Extract the (x, y) coordinate from the center of the cell holding the provided text.  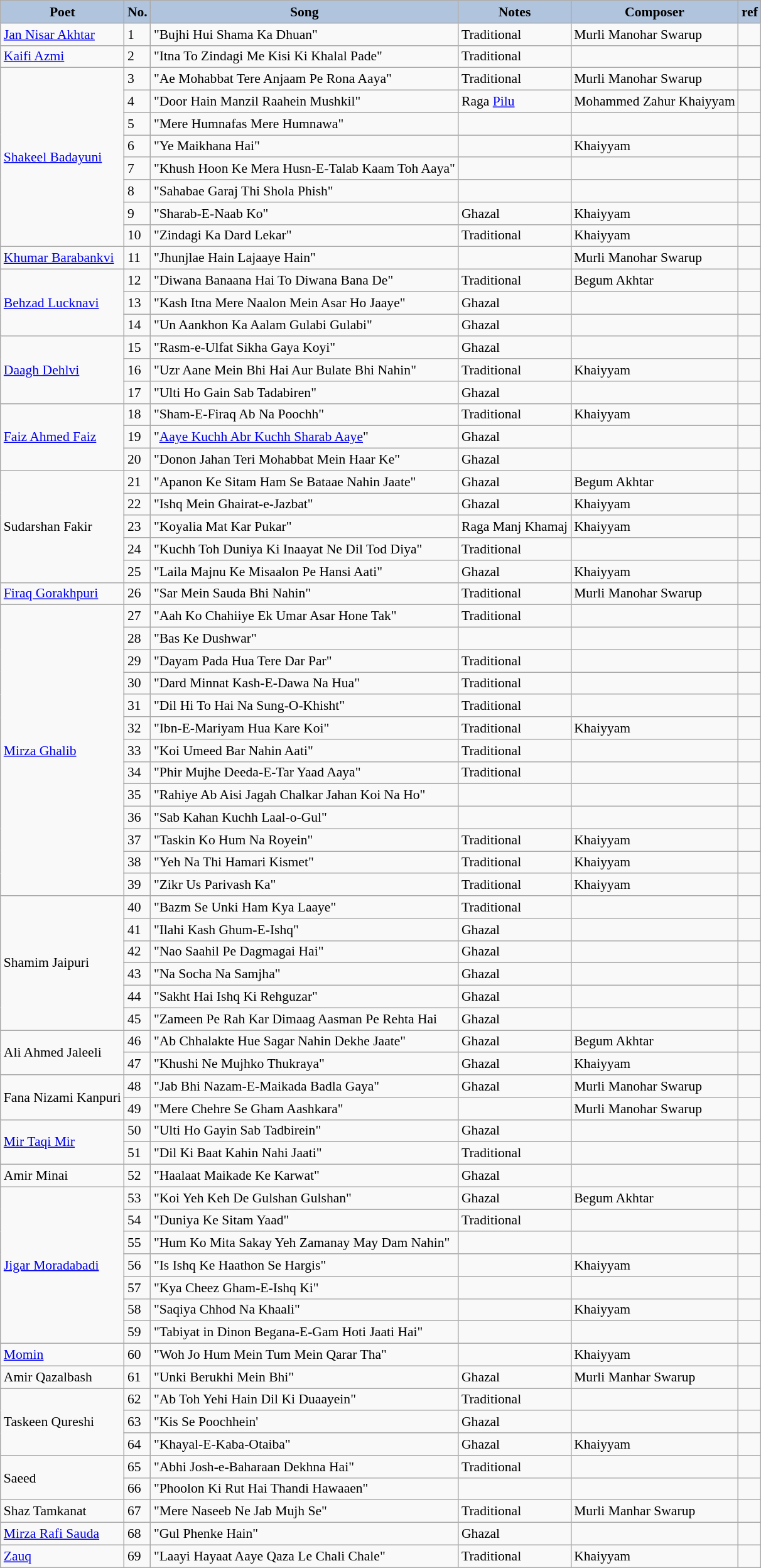
"Zindagi Ka Dard Lekar" (305, 236)
Jan Nisar Akhtar (63, 35)
"Khushi Ne Mujhko Thukraya" (305, 1064)
"Yeh Na Thi Hamari Kismet" (305, 863)
63 (138, 1422)
Firaq Gorakhpuri (63, 594)
43 (138, 974)
47 (138, 1064)
16 (138, 370)
"Bujhi Hui Shama Ka Dhuan" (305, 35)
1 (138, 35)
"Rahiye Ab Aisi Jagah Chalkar Jahan Koi Na Ho" (305, 795)
21 (138, 482)
"Khush Hoon Ke Mera Husn-E-Talab Kaam Toh Aaya" (305, 169)
Notes (515, 12)
"Abhi Josh-e-Baharaan Dekhna Hai" (305, 1467)
20 (138, 460)
40 (138, 907)
"Jhunjlae Hain Lajaaye Hain" (305, 258)
Shamim Jaipuri (63, 963)
14 (138, 325)
"Sharab-E-Naab Ko" (305, 214)
4 (138, 102)
Momin (63, 1355)
"Taskin Ko Hum Na Royein" (305, 840)
29 (138, 661)
"Bas Ke Dushwar" (305, 639)
ref (750, 12)
48 (138, 1086)
65 (138, 1467)
37 (138, 840)
"Kis Se Poochhein' (305, 1422)
17 (138, 393)
58 (138, 1310)
"Tabiyat in Dinon Begana-E-Gam Hoti Jaati Hai" (305, 1332)
"Mere Naseeb Ne Jab Mujh Se" (305, 1511)
28 (138, 639)
"Bazm Se Unki Ham Kya Laaye" (305, 907)
Amir Minai (63, 1176)
"Saqiya Chhod Na Khaali" (305, 1310)
Shaz Tamkanat (63, 1511)
30 (138, 683)
Daagh Dehlvi (63, 371)
6 (138, 146)
Saeed (63, 1478)
"Haalaat Maikade Ke Karwat" (305, 1176)
2 (138, 57)
Sudarshan Fakir (63, 526)
"Phir Mujhe Deeda-E-Tar Yaad Aaya" (305, 773)
62 (138, 1400)
"Un Aankhon Ka Aalam Gulabi Gulabi" (305, 325)
"Kya Cheez Gham-E-Ishq Ki" (305, 1288)
"Laayi Hayaat Aaye Qaza Le Chali Chale" (305, 1556)
"Door Hain Manzil Raahein Mushkil" (305, 102)
61 (138, 1377)
3 (138, 79)
"Hum Ko Mita Sakay Yeh Zamanay May Dam Nahin" (305, 1243)
18 (138, 415)
44 (138, 997)
59 (138, 1332)
"Aah Ko Chahiiye Ek Umar Asar Hone Tak" (305, 616)
Khumar Barabankvi (63, 258)
"Unki Berukhi Mein Bhi" (305, 1377)
"Zameen Pe Rah Kar Dimaag Aasman Pe Rehta Hai (305, 1019)
Song (305, 12)
38 (138, 863)
32 (138, 728)
"Ye Maikhana Hai" (305, 146)
"Khayal-E-Kaba-Otaiba" (305, 1444)
"Zikr Us Parivash Ka" (305, 885)
49 (138, 1109)
Raga Pilu (515, 102)
No. (138, 12)
34 (138, 773)
Fana Nizami Kanpuri (63, 1097)
Taskeen Qureshi (63, 1422)
Raga Manj Khamaj (515, 527)
10 (138, 236)
"Apanon Ke Sitam Ham Se Bataae Nahin Jaate" (305, 482)
"Phoolon Ki Rut Hai Thandi Hawaaen" (305, 1489)
"Sham-E-Firaq Ab Na Poochh" (305, 415)
68 (138, 1534)
67 (138, 1511)
"Ibn-E-Mariyam Hua Kare Koi" (305, 728)
Faiz Ahmed Faiz (63, 437)
39 (138, 885)
Mohammed Zahur Khaiyyam (654, 102)
9 (138, 214)
Zauq (63, 1556)
24 (138, 549)
"Is Ishq Ke Haathon Se Hargis" (305, 1265)
Mir Taqi Mir (63, 1142)
"Nao Saahil Pe Dagmagai Hai" (305, 952)
"Ilahi Kash Ghum-E-Ishq" (305, 930)
33 (138, 751)
27 (138, 616)
55 (138, 1243)
22 (138, 504)
"Jab Bhi Nazam-E-Maikada Badla Gaya" (305, 1086)
"Dil Ki Baat Kahin Nahi Jaati" (305, 1153)
Shakeel Badayuni (63, 157)
64 (138, 1444)
46 (138, 1042)
Mirza Rafi Sauda (63, 1534)
"Kuchh Toh Duniya Ki Inaayat Ne Dil Tod Diya" (305, 549)
"Duniya Ke Sitam Yaad" (305, 1221)
"Sab Kahan Kuchh Laal-o-Gul" (305, 818)
Mirza Ghalib (63, 750)
"Ishq Mein Ghairat-e-Jazbat" (305, 504)
"Sakht Hai Ishq Ki Rehguzar" (305, 997)
"Aaye Kuchh Abr Kuchh Sharab Aaye" (305, 437)
11 (138, 258)
15 (138, 348)
12 (138, 281)
"Dil Hi To Hai Na Sung-O-Khisht" (305, 706)
69 (138, 1556)
42 (138, 952)
"Mere Chehre Se Gham Aashkara" (305, 1109)
"Itna To Zindagi Me Kisi Ki Khalal Pade" (305, 57)
"Gul Phenke Hain" (305, 1534)
"Sahabae Garaj Thi Shola Phish" (305, 191)
50 (138, 1131)
53 (138, 1198)
"Koyalia Mat Kar Pukar" (305, 527)
"Laila Majnu Ke Misaalon Pe Hansi Aati" (305, 572)
"Kash Itna Mere Naalon Mein Asar Ho Jaaye" (305, 303)
"Dard Minnat Kash-E-Dawa Na Hua" (305, 683)
"Koi Umeed Bar Nahin Aati" (305, 751)
"Sar Mein Sauda Bhi Nahin" (305, 594)
Jigar Moradabadi (63, 1265)
"Ab Toh Yehi Hain Dil Ki Duaayein" (305, 1400)
36 (138, 818)
Ali Ahmed Jaleeli (63, 1053)
"Koi Yeh Keh De Gulshan Gulshan" (305, 1198)
5 (138, 124)
8 (138, 191)
Poet (63, 12)
"Ab Chhalakte Hue Sagar Nahin Dekhe Jaate" (305, 1042)
"Donon Jahan Teri Mohabbat Mein Haar Ke" (305, 460)
26 (138, 594)
66 (138, 1489)
13 (138, 303)
"Mere Humnafas Mere Humnawa" (305, 124)
54 (138, 1221)
"Ulti Ho Gain Sab Tadabiren" (305, 393)
45 (138, 1019)
31 (138, 706)
"Woh Jo Hum Mein Tum Mein Qarar Tha" (305, 1355)
"Rasm-e-Ulfat Sikha Gaya Koyi" (305, 348)
35 (138, 795)
"Ae Mohabbat Tere Anjaam Pe Rona Aaya" (305, 79)
"Diwana Banaana Hai To Diwana Bana De" (305, 281)
"Ulti Ho Gayin Sab Tadbirein" (305, 1131)
60 (138, 1355)
Composer (654, 12)
Amir Qazalbash (63, 1377)
56 (138, 1265)
"Dayam Pada Hua Tere Dar Par" (305, 661)
19 (138, 437)
"Na Socha Na Samjha" (305, 974)
"Uzr Aane Mein Bhi Hai Aur Bulate Bhi Nahin" (305, 370)
25 (138, 572)
52 (138, 1176)
Kaifi Azmi (63, 57)
41 (138, 930)
7 (138, 169)
51 (138, 1153)
Behzad Lucknavi (63, 303)
57 (138, 1288)
23 (138, 527)
